Find where the given text appears and provide that cell's center as [X, Y] coordinate. 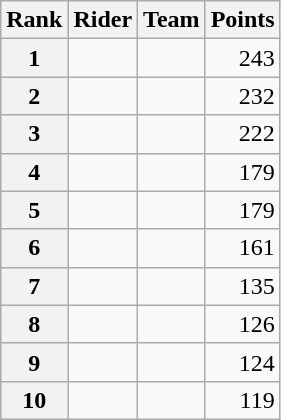
161 [242, 248]
119 [242, 400]
Points [242, 20]
Team [172, 20]
222 [242, 134]
243 [242, 58]
10 [34, 400]
126 [242, 324]
2 [34, 96]
124 [242, 362]
135 [242, 286]
7 [34, 286]
3 [34, 134]
9 [34, 362]
1 [34, 58]
6 [34, 248]
4 [34, 172]
232 [242, 96]
5 [34, 210]
Rider [103, 20]
8 [34, 324]
Rank [34, 20]
